Search for the cell housing the specified text and yield its [X, Y] center coordinate. 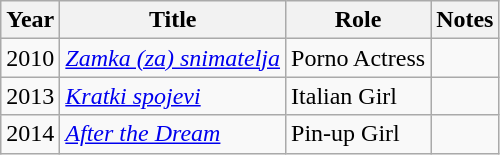
Zamka (za) snimatelja [173, 58]
2010 [30, 58]
Porno Actress [358, 58]
Year [30, 20]
2013 [30, 96]
2014 [30, 134]
After the Dream [173, 134]
Title [173, 20]
Pin-up Girl [358, 134]
Role [358, 20]
Kratki spojevi [173, 96]
Notes [465, 20]
Italian Girl [358, 96]
